Determine the (x, y) coordinate at the center of the cell enclosing the given text.  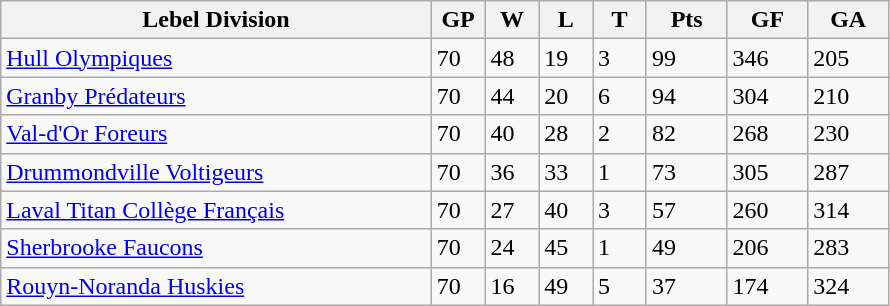
W (512, 20)
GP (458, 20)
Drummondville Voltigeurs (216, 172)
230 (848, 134)
268 (768, 134)
99 (686, 58)
45 (566, 248)
20 (566, 96)
16 (512, 286)
36 (512, 172)
57 (686, 210)
82 (686, 134)
283 (848, 248)
210 (848, 96)
324 (848, 286)
37 (686, 286)
314 (848, 210)
304 (768, 96)
GF (768, 20)
28 (566, 134)
27 (512, 210)
305 (768, 172)
Rouyn-Noranda Huskies (216, 286)
287 (848, 172)
5 (620, 286)
33 (566, 172)
Lebel Division (216, 20)
260 (768, 210)
94 (686, 96)
48 (512, 58)
2 (620, 134)
Val-d'Or Foreurs (216, 134)
44 (512, 96)
Laval Titan Collège Français (216, 210)
206 (768, 248)
24 (512, 248)
174 (768, 286)
6 (620, 96)
T (620, 20)
73 (686, 172)
Granby Prédateurs (216, 96)
Hull Olympiques (216, 58)
19 (566, 58)
Pts (686, 20)
Sherbrooke Faucons (216, 248)
205 (848, 58)
346 (768, 58)
L (566, 20)
GA (848, 20)
